Extract the [X, Y] coordinate from the center of the cell holding the provided text.  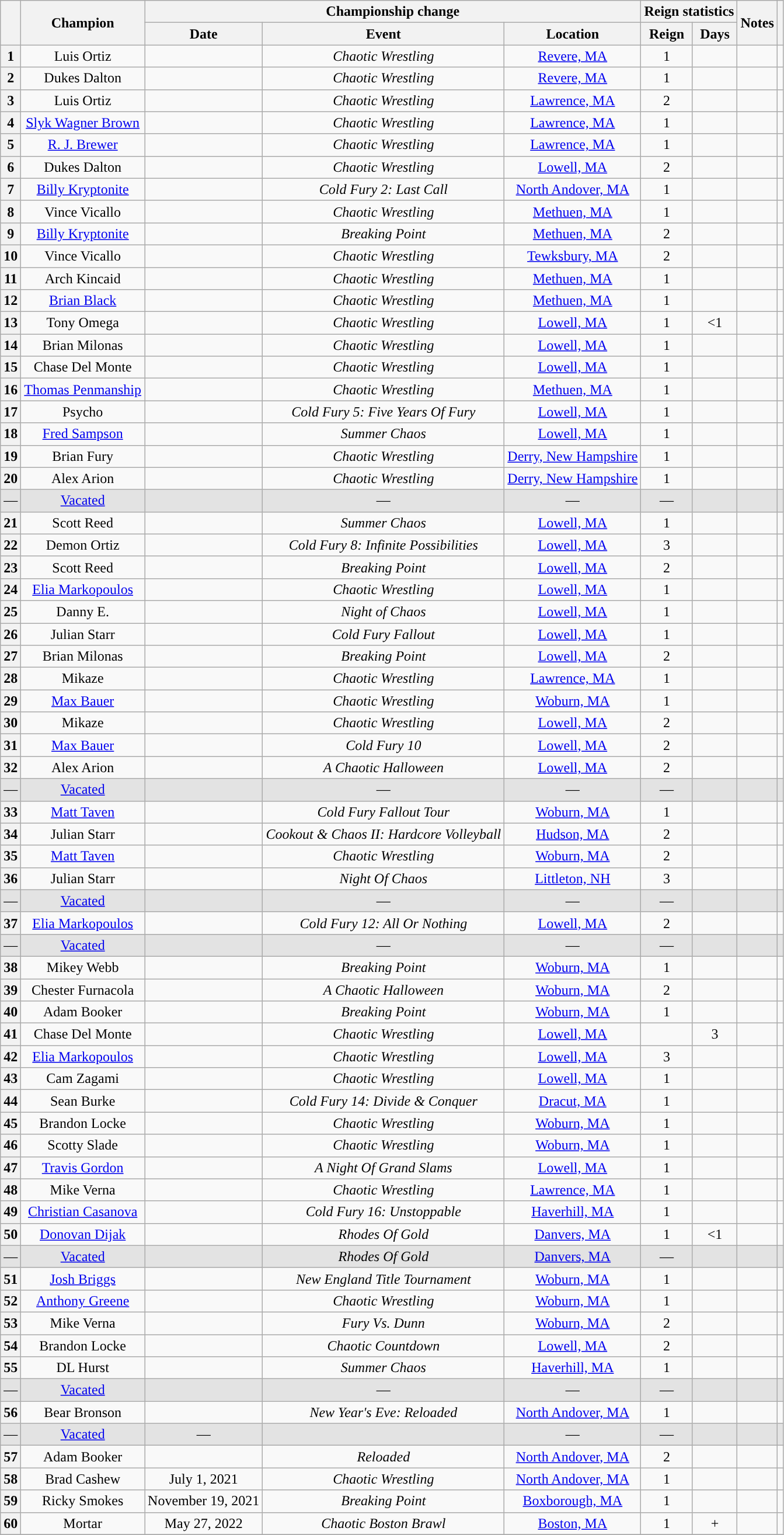
Cold Fury 16: Unstoppable [384, 1212]
47 [11, 1168]
12 [11, 301]
60 [11, 1523]
35 [11, 856]
15 [11, 367]
Cold Fury 12: All Or Nothing [384, 923]
Date [204, 34]
50 [11, 1234]
R. J. Brewer [83, 145]
41 [11, 1034]
5 [11, 145]
Littleton, NH [573, 878]
Night Of Chaos [384, 878]
Sean Burke [83, 1101]
26 [11, 634]
Mikey Webb [83, 967]
33 [11, 812]
Chaotic Countdown [384, 1345]
Brad Cashew [83, 1479]
Cold Fury 10 [384, 745]
Reign [667, 34]
49 [11, 1212]
16 [11, 390]
20 [11, 478]
+ [715, 1523]
52 [11, 1301]
Psycho [83, 412]
24 [11, 589]
Cold Fury 8: Infinite Possibilities [384, 545]
Christian Casanova [83, 1212]
46 [11, 1145]
Fury Vs. Dunn [384, 1323]
Bear Bronson [83, 1412]
23 [11, 567]
58 [11, 1479]
Cold Fury Fallout [384, 634]
53 [11, 1323]
40 [11, 1012]
Tony Omega [83, 323]
Cold Fury 5: Five Years Of Fury [384, 412]
Fred Sampson [83, 434]
54 [11, 1345]
9 [11, 234]
4 [11, 123]
51 [11, 1279]
43 [11, 1079]
19 [11, 456]
Championship change [393, 12]
27 [11, 657]
Cold Fury 14: Divide & Conquer [384, 1101]
Brian Fury [83, 456]
New England Title Tournament [384, 1279]
Boxborough, MA [573, 1501]
Tewksbury, MA [573, 256]
Scotty Slade [83, 1145]
Ricky Smokes [83, 1501]
7 [11, 189]
32 [11, 767]
Donovan Dijak [83, 1234]
Chaotic Boston Brawl [384, 1523]
30 [11, 723]
25 [11, 612]
34 [11, 834]
Mortar [83, 1523]
28 [11, 679]
48 [11, 1190]
57 [11, 1457]
DL Hurst [83, 1368]
Hudson, MA [573, 834]
36 [11, 878]
11 [11, 279]
59 [11, 1501]
39 [11, 990]
38 [11, 967]
Dracut, MA [573, 1101]
Josh Briggs [83, 1279]
Cold Fury 2: Last Call [384, 189]
21 [11, 523]
Boston, MA [573, 1523]
Danny E. [83, 612]
17 [11, 412]
37 [11, 923]
Cam Zagami [83, 1079]
29 [11, 701]
Notes [757, 23]
Cold Fury Fallout Tour [384, 812]
Brian Black [83, 301]
Slyk Wagner Brown [83, 123]
May 27, 2022 [204, 1523]
31 [11, 745]
6 [11, 167]
Reloaded [384, 1457]
45 [11, 1123]
55 [11, 1368]
10 [11, 256]
Demon Ortiz [83, 545]
18 [11, 434]
56 [11, 1412]
Thomas Penmanship [83, 390]
November 19, 2021 [204, 1501]
44 [11, 1101]
42 [11, 1057]
A Night Of Grand Slams [384, 1168]
Event [384, 34]
Arch Kincaid [83, 279]
Reign statistics [689, 12]
14 [11, 345]
Cookout & Chaos II: Hardcore Volleyball [384, 834]
July 1, 2021 [204, 1479]
13 [11, 323]
22 [11, 545]
Chester Furnacola [83, 990]
Location [573, 34]
Days [715, 34]
New Year's Eve: Reloaded [384, 1412]
Anthony Greene [83, 1301]
Travis Gordon [83, 1168]
Champion [83, 23]
8 [11, 211]
Night of Chaos [384, 612]
